Scan for the cell matching the given text and deliver its [x, y] coordinate at center. 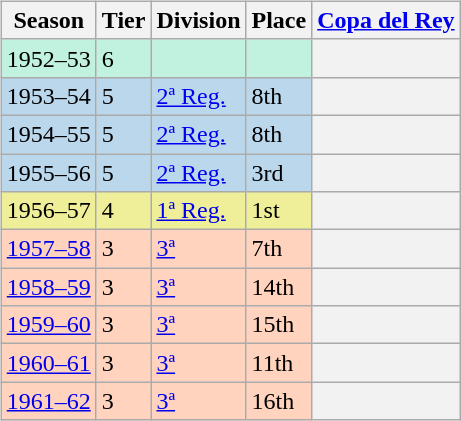
1954–55 [48, 134]
1958–59 [48, 287]
6 [124, 58]
Season [48, 20]
11th [279, 363]
4 [124, 211]
1956–57 [48, 211]
14th [279, 287]
3rd [279, 173]
1955–56 [48, 173]
Division [198, 20]
1952–53 [48, 58]
1953–54 [48, 96]
Tier [124, 20]
1957–58 [48, 249]
Copa del Rey [386, 20]
1st [279, 211]
1961–62 [48, 401]
1960–61 [48, 363]
7th [279, 249]
Place [279, 20]
16th [279, 401]
15th [279, 325]
1ª Reg. [198, 211]
1959–60 [48, 325]
